From the cell containing the given text, extract its center point as [X, Y] coordinate. 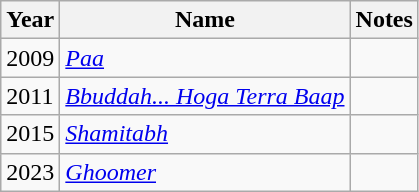
Paa [205, 58]
Name [205, 20]
2009 [30, 58]
2023 [30, 172]
Bbuddah... Hoga Terra Baap [205, 96]
2015 [30, 134]
Notes [384, 20]
Year [30, 20]
Shamitabh [205, 134]
Ghoomer [205, 172]
2011 [30, 96]
